Determine the [X, Y] coordinate at the center of the cell enclosing the given text.  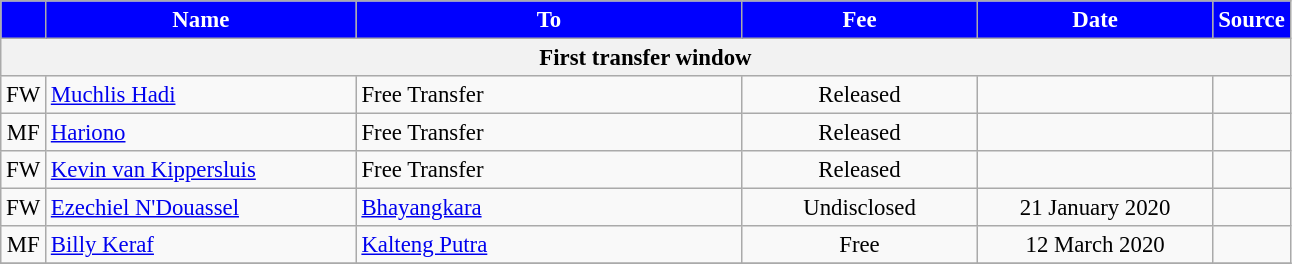
Kevin van Kippersluis [202, 170]
Muchlis Hadi [202, 95]
Name [202, 20]
Date [1095, 20]
21 January 2020 [1095, 208]
First transfer window [646, 58]
Free [860, 245]
12 March 2020 [1095, 245]
Source [1252, 20]
Bhayangkara [549, 208]
To [549, 20]
Hariono [202, 133]
Kalteng Putra [549, 245]
Ezechiel N'Douassel [202, 208]
Undisclosed [860, 208]
Fee [860, 20]
Billy Keraf [202, 245]
